Identify which cell holds the provided text, then report its [X, Y] central coordinate. 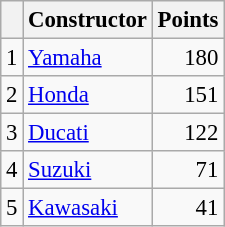
4 [12, 170]
3 [12, 133]
Points [188, 20]
Yamaha [88, 58]
2 [12, 95]
Honda [88, 95]
5 [12, 208]
1 [12, 58]
41 [188, 208]
Ducati [88, 133]
71 [188, 170]
122 [188, 133]
Suzuki [88, 170]
180 [188, 58]
Kawasaki [88, 208]
151 [188, 95]
Constructor [88, 20]
